For the text-containing cell, return its midpoint in (x, y) coordinate format. 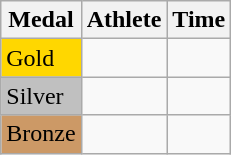
Gold (41, 58)
Medal (41, 20)
Bronze (41, 134)
Silver (41, 96)
Athlete (124, 20)
Time (199, 20)
